Extract the (x, y) coordinate from the center of the cell holding the provided text.  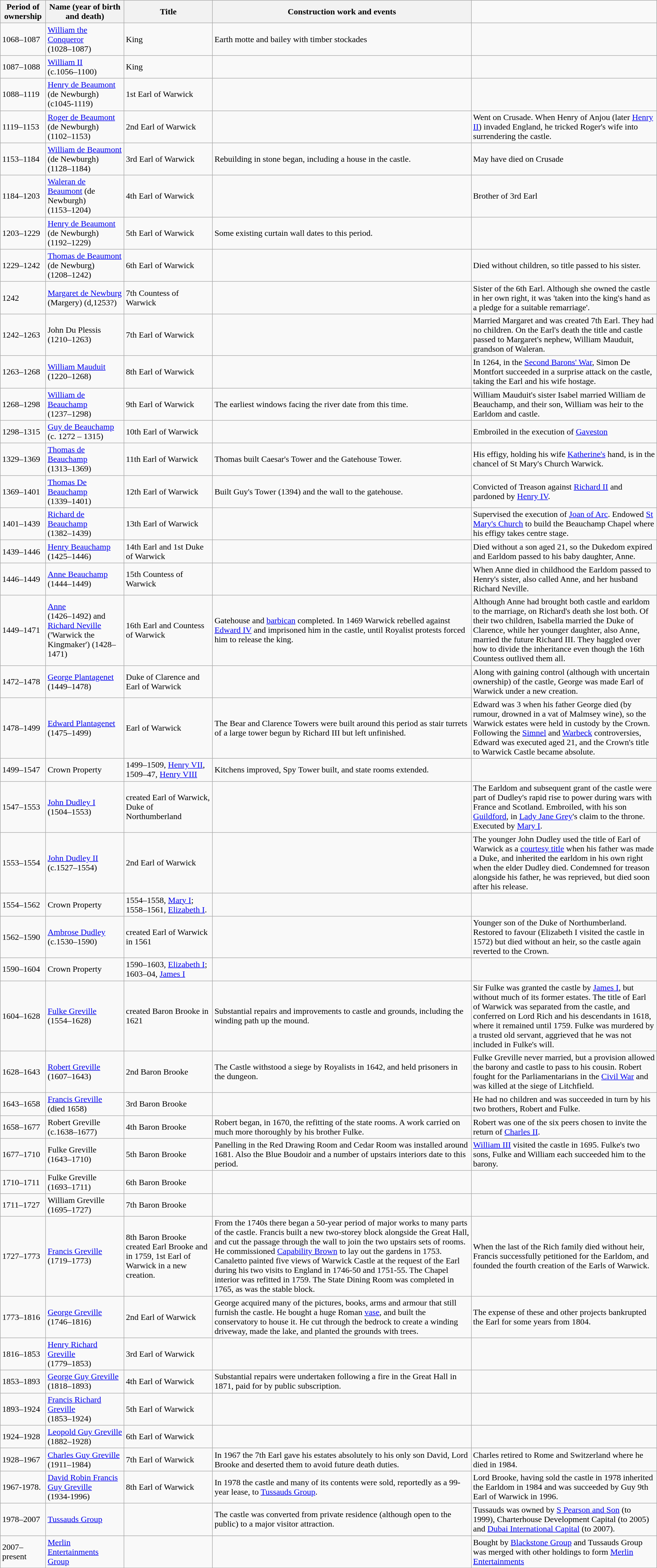
13th Earl of Warwick (168, 524)
William II(c.1056–1100) (85, 67)
1628–1643 (23, 1072)
Thomas de Beauchamp(1313–1369) (85, 459)
Brother of 3rd Earl (564, 196)
In 1264, in the Second Barons' War, Simon De Montfort succeeded in a surprise attack on the castle, taking the Earl and his wife hostage. (564, 372)
William de Beaumont (de Newburgh)(1128–1184) (85, 159)
1401–1439 (23, 524)
His effigy, holding his wife Katherine's hand, is in the chancel of St Mary's Church Warwick. (564, 459)
Robert Greville(1607–1643) (85, 1072)
1711–1727 (23, 1205)
1978–2007 (23, 1519)
Tussauds Group (85, 1519)
3rd Baron Brooke (168, 1104)
1553–1554 (23, 863)
10th Earl of Warwick (168, 432)
Some existing curtain wall dates to this period. (342, 233)
1472–1478 (23, 682)
2nd Baron Brooke (168, 1072)
Earth motte and bailey with timber stockades (342, 39)
1658–1677 (23, 1127)
1677–1710 (23, 1155)
1554–1562 (23, 905)
11th Earl of Warwick (168, 459)
1088–1119 (23, 94)
1590–1604 (23, 969)
5th Baron Brooke (168, 1155)
1893–1924 (23, 1409)
Bought by Blackstone Group and Tussauds Group was merged with other holdings to form Merlin Entertainments (564, 1552)
Tussauds was owned by S Pearson and Son (to 1999), Charterhouse Development Capital (to 2005) and Dubai International Capital (to 2007). (564, 1519)
Thomas De Beauchamp(1339–1401) (85, 492)
1547–1553 (23, 807)
created Earl of Warwick in 1561 (168, 937)
Supervised the execution of Joan of Arc. Endowed St Mary's Church to build the Beauchamp Chapel where his effigy takes centre stage. (564, 524)
Duke of Clarence and Earl of Warwick (168, 682)
William de Beauchamp(1237–1298) (85, 404)
Thomas built Caesar's Tower and the Gatehouse Tower. (342, 459)
2007– present (23, 1552)
1853–1893 (23, 1381)
1329–1369 (23, 459)
Fulke Greville(1554–1628) (85, 1016)
Guy de Beauchamp(c. 1272 – 1315) (85, 432)
William III visited the castle in 1695. Fulke's two sons, Fulke and William each succeeded him to the barony. (564, 1155)
1710–1711 (23, 1182)
Built Guy's Tower (1394) and the wall to the gatehouse. (342, 492)
Kitchens improved, Spy Tower built, and state rooms extended. (342, 770)
Francis Richard Greville(1853–1924) (85, 1409)
12th Earl of Warwick (168, 492)
The Bear and Clarence Towers were built around this period as stair turrets of a large tower begun by Richard III but left unfinished. (342, 728)
Leopold Guy Greville(1882–1928) (85, 1437)
Margaret de Newburg(Margery) (d,1253?) (85, 298)
Henry de Beaumont (de Newburgh)(1192–1229) (85, 233)
1st Earl of Warwick (168, 94)
Edward Plantagenet(1475–1499) (85, 728)
1816–1853 (23, 1354)
1439–1446 (23, 552)
Merlin Entertainments Group (85, 1552)
16th Earl and Countess of Warwick (168, 630)
1727–1773 (23, 1256)
The Castle withstood a siege by Royalists in 1642, and held prisoners in the dungeon. (342, 1072)
Construction work and events (342, 12)
William Mauduit(1220–1268) (85, 372)
1268–1298 (23, 404)
1562–1590 (23, 937)
Francis Greville(died 1658) (85, 1104)
Thomas de Beaumont (de Newburg)(1208–1242) (85, 265)
1773–1816 (23, 1317)
Rebuilding in stone began, including a house in the castle. (342, 159)
14th Earl and 1st Duke of Warwick (168, 552)
1087–1088 (23, 67)
Substantial repairs were undertaken following a fire in the Great Hall in 1871, paid for by public subscription. (342, 1381)
Sister of the 6th Earl. Although she owned the castle in her own right, it was 'taken into the king's hand as a pledge for a suitable remarriage'. (564, 298)
May have died on Crusade (564, 159)
1554–1558, Mary I;1558–1561, Elizabeth I. (168, 905)
David Robin Francis Guy Greville(1934-1996) (85, 1487)
In 1978 the castle and many of its contents were sold, reportedly as a 99-year lease, to Tussauds Group. (342, 1487)
1298–1315 (23, 432)
William the Conqueror(1028–1087) (85, 39)
When Anne died in childhood the Earldom passed to Henry's sister, also called Anne, and her husband Richard Neville. (564, 579)
1928–1967 (23, 1459)
Charles Guy Greville(1911–1984) (85, 1459)
6th Baron Brooke (168, 1182)
1643–1658 (23, 1104)
Went on Crusade. When Henry of Anjou (later Henry II) invaded England, he tricked Roger's wife into surrendering the castle. (564, 127)
1590–1603, Elizabeth I; 1603–04, James I (168, 969)
Robert was one of the six peers chosen to invite the return of Charles II. (564, 1127)
John Dudley I(1504–1553) (85, 807)
Robert began, in 1670, the refitting of the state rooms. A work carried on much more thoroughly by his brother Fulke. (342, 1127)
Roger de Beaumont (de Newburgh)(1102–1153) (85, 127)
Anne Beauchamp(1444–1449) (85, 579)
Name (year of birth and death) (85, 12)
John Dudley II(c.1527–1554) (85, 863)
7th Countess of Warwick (168, 298)
George Guy Greville(1818–1893) (85, 1381)
Ambrose Dudley(c.1530–1590) (85, 937)
Title (168, 12)
Died without children, so title passed to his sister. (564, 265)
1369–1401 (23, 492)
1449–1471 (23, 630)
Embroiled in the execution of Gaveston (564, 432)
1068–1087 (23, 39)
Earl of Warwick (168, 728)
Anne(1426–1492) and Richard Neville ('Warwick the Kingmaker') (1428–1471) (85, 630)
1446–1449 (23, 579)
Fulke Greville(1693–1711) (85, 1182)
Charles retired to Rome and Switzerland where he died in 1984. (564, 1459)
George Greville(1746–1816) (85, 1317)
created Earl of Warwick, Duke of Northumberland (168, 807)
Lord Brooke, having sold the castle in 1978 inherited the Earldom in 1984 and was succeeded by Guy 9th Earl of Warwick in 1996. (564, 1487)
1478–1499 (23, 728)
9th Earl of Warwick (168, 404)
1499–1547 (23, 770)
1184–1203 (23, 196)
Francis Greville(1719–1773) (85, 1256)
1604–1628 (23, 1016)
1242–1263 (23, 335)
Henry de Beaumont (de Newburgh)(c1045-1119) (85, 94)
John Du Plessis(1210–1263) (85, 335)
Richard de Beauchamp(1382–1439) (85, 524)
The earliest windows facing the river date from this time. (342, 404)
In 1967 the 7th Earl gave his estates absolutely to his only son David, Lord Brooke and deserted them to avoid future death duties. (342, 1459)
1263–1268 (23, 372)
Period of ownership (23, 12)
The expense of these and other projects bankrupted the Earl for some years from 1804. (564, 1317)
15th Countess of Warwick (168, 579)
4th Baron Brooke (168, 1127)
Along with gaining control (although with uncertain ownership) of the castle, George was made Earl of Warwick under a new creation. (564, 682)
Henry Richard Greville(1779–1853) (85, 1354)
Fulke Greville(1643–1710) (85, 1155)
Henry Beauchamp(1425–1446) (85, 552)
1499–1509, Henry VII, 1509–47, Henry VIII (168, 770)
1229–1242 (23, 265)
1924–1928 (23, 1437)
created Baron Brooke in 1621 (168, 1016)
Substantial repairs and improvements to castle and grounds, including the winding path up the mound. (342, 1016)
Robert Greville(c.1638–1677) (85, 1127)
Died without a son aged 21, so the Dukedom expired and Earldom passed to his baby daughter, Anne. (564, 552)
7th Baron Brooke (168, 1205)
1119–1153 (23, 127)
1153–1184 (23, 159)
1203–1229 (23, 233)
George Plantagenet(1449–1478) (85, 682)
1967-1978. (23, 1487)
He had no children and was succeeded in turn by his two brothers, Robert and Fulke. (564, 1104)
1242 (23, 298)
The castle was converted from private residence (although open to the public) to a major visitor attraction. (342, 1519)
William Greville(1695–1727) (85, 1205)
Convicted of Treason against Richard II and pardoned by Henry IV. (564, 492)
8th Baron Brooke created Earl Brooke and in 1759, 1st Earl of Warwick in a new creation. (168, 1256)
Waleran de Beaumont (de Newburgh)(1153–1204) (85, 196)
William Mauduit's sister Isabel married William de Beauchamp, and their son, William was heir to the Earldom and castle. (564, 404)
